Capture the cell that displays the provided text and extract its (x, y) central coordinate. 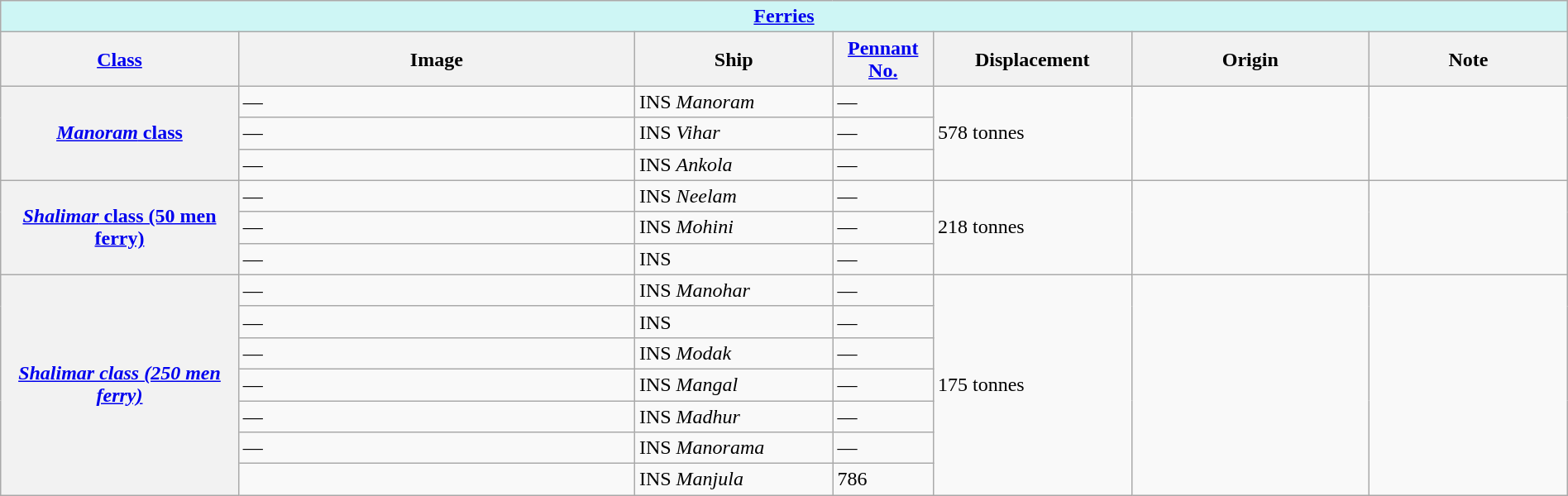
Image (437, 60)
Shalimar class (50 men ferry) (119, 227)
INS Madhur (734, 416)
Pennant No. (883, 60)
Shalimar class (250 men ferry) (119, 384)
INS Modak (734, 353)
578 tonnes (1032, 133)
175 tonnes (1032, 384)
INS Manoram (734, 102)
786 (883, 479)
Ferries (784, 17)
INS Manohar (734, 290)
Origin (1250, 60)
Manoram class (119, 133)
Displacement (1032, 60)
Note (1469, 60)
INS Mangal (734, 384)
Class (119, 60)
INS Neelam (734, 196)
INS Ankola (734, 165)
INS Manjula (734, 479)
INS Manorama (734, 448)
Ship (734, 60)
INS Vihar (734, 133)
INS Mohini (734, 227)
218 tonnes (1032, 227)
